Capture the cell that displays the provided text and extract its [X, Y] central coordinate. 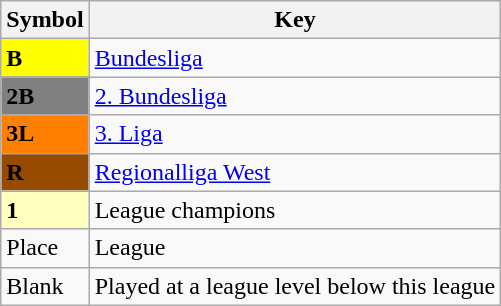
Blank [45, 286]
1 [45, 210]
Bundesliga [295, 58]
R [45, 172]
Place [45, 248]
Key [295, 20]
League champions [295, 210]
Symbol [45, 20]
2. Bundesliga [295, 96]
B [45, 58]
Regionalliga West [295, 172]
3L [45, 134]
3. Liga [295, 134]
2B [45, 96]
Played at a league level below this league [295, 286]
League [295, 248]
